Output the [x, y] coordinate of the center of the cell containing the given text.  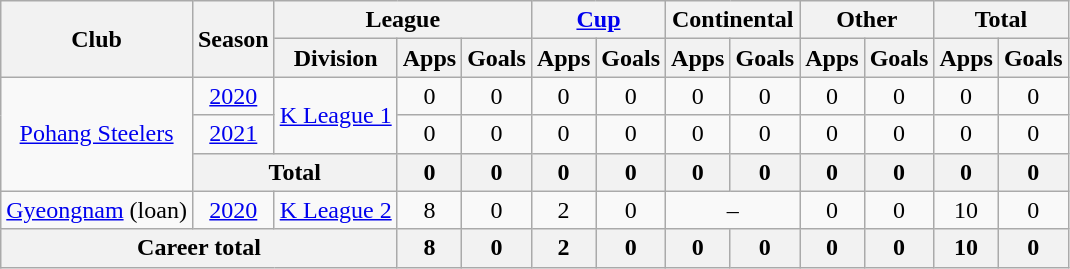
K League 2 [336, 210]
Club [97, 39]
Continental [733, 20]
K League 1 [336, 115]
Season [233, 39]
Division [336, 58]
– [733, 210]
Other [867, 20]
Cup [598, 20]
League [402, 20]
Career total [199, 248]
2021 [233, 134]
Pohang Steelers [97, 134]
Gyeongnam (loan) [97, 210]
